Extract the (x, y) coordinate from the center of the cell holding the provided text.  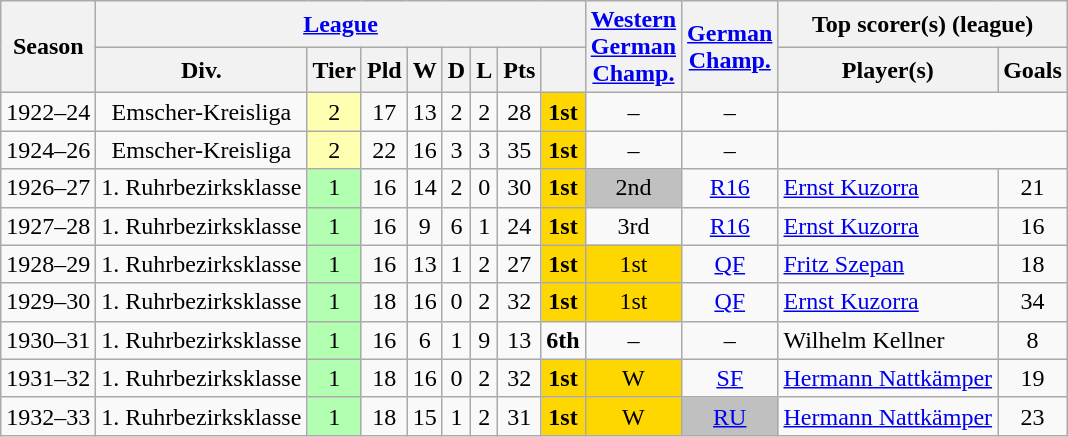
1932–33 (48, 416)
SF (730, 378)
League (340, 24)
1930–31 (48, 340)
Player(s) (888, 70)
34 (1033, 302)
23 (1033, 416)
Pld (384, 70)
6th (563, 340)
WesternGermanChamp. (633, 47)
L (484, 70)
Fritz Szepan (888, 264)
Wilhelm Kellner (888, 340)
31 (520, 416)
30 (520, 188)
15 (424, 416)
1924–26 (48, 150)
14 (424, 188)
1928–29 (48, 264)
Tier (334, 70)
GermanChamp. (730, 47)
Pts (520, 70)
2nd (633, 188)
Goals (1033, 70)
17 (384, 112)
Season (48, 47)
RU (730, 416)
3rd (633, 226)
1926–27 (48, 188)
Top scorer(s) (league) (922, 24)
8 (1033, 340)
21 (1033, 188)
27 (520, 264)
22 (384, 150)
24 (520, 226)
19 (1033, 378)
D (456, 70)
1922–24 (48, 112)
1929–30 (48, 302)
Div. (202, 70)
35 (520, 150)
28 (520, 112)
1927–28 (48, 226)
1931–32 (48, 378)
